Scan for the cell matching the given text and deliver its [X, Y] coordinate at center. 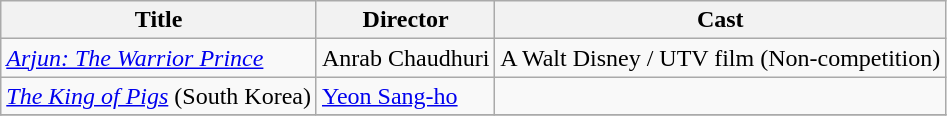
Arjun: The Warrior Prince [159, 58]
Director [405, 20]
Yeon Sang-ho [405, 96]
Title [159, 20]
Anrab Chaudhuri [405, 58]
A Walt Disney / UTV film (Non-competition) [720, 58]
Cast [720, 20]
The King of Pigs (South Korea) [159, 96]
